Scan for the cell matching the given text and deliver its [x, y] coordinate at center. 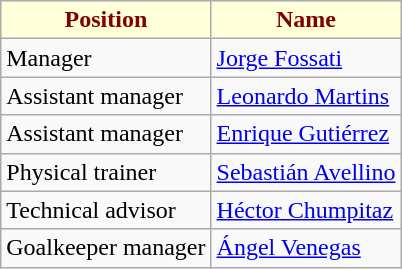
Leonardo Martins [306, 96]
Enrique Gutiérrez [306, 134]
Position [106, 20]
Manager [106, 58]
Sebastián Avellino [306, 172]
Jorge Fossati [306, 58]
Name [306, 20]
Héctor Chumpitaz [306, 210]
Ángel Venegas [306, 248]
Physical trainer [106, 172]
Technical advisor [106, 210]
Goalkeeper manager [106, 248]
